From the cell containing the given text, extract its center point as [X, Y] coordinate. 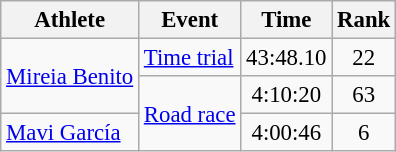
Time trial [190, 58]
43:48.10 [286, 58]
Mavi García [70, 133]
Rank [364, 20]
4:00:46 [286, 133]
Time [286, 20]
22 [364, 58]
63 [364, 95]
6 [364, 133]
4:10:20 [286, 95]
Mireia Benito [70, 76]
Road race [190, 114]
Event [190, 20]
Athlete [70, 20]
